Return the (X, Y) coordinate for the center point of the cell that contains the specified text.  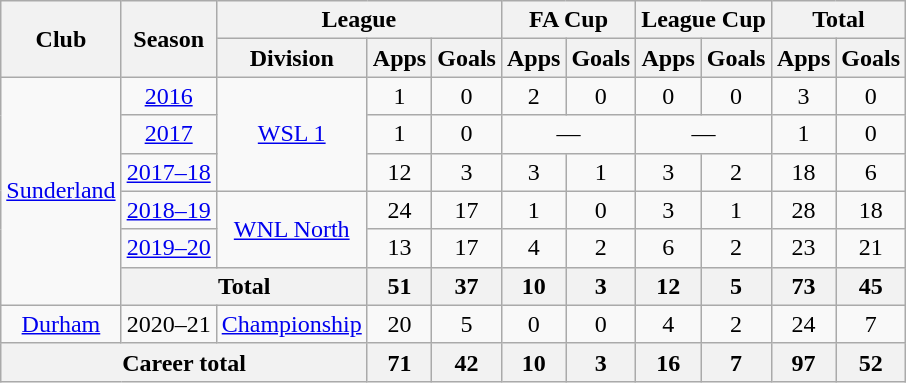
Sunderland (61, 191)
20 (399, 324)
51 (399, 286)
2019–20 (168, 248)
FA Cup (568, 20)
Championship (292, 324)
2018–19 (168, 210)
Durham (61, 324)
Division (292, 58)
2020–21 (168, 324)
28 (803, 210)
37 (467, 286)
2017–18 (168, 172)
WNL North (292, 229)
71 (399, 362)
2016 (168, 96)
League (358, 20)
73 (803, 286)
21 (871, 248)
16 (668, 362)
Club (61, 39)
42 (467, 362)
52 (871, 362)
League Cup (704, 20)
Season (168, 39)
2017 (168, 134)
13 (399, 248)
Career total (184, 362)
97 (803, 362)
23 (803, 248)
WSL 1 (292, 134)
45 (871, 286)
